Scan for the cell matching the given text and deliver its (x, y) coordinate at center. 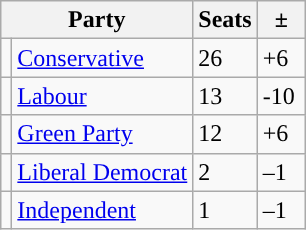
Liberal Democrat (102, 172)
Labour (102, 96)
-10 (281, 96)
12 (225, 134)
Green Party (102, 134)
13 (225, 96)
Seats (225, 20)
Conservative (102, 58)
26 (225, 58)
Independent (102, 210)
± (281, 20)
1 (225, 210)
2 (225, 172)
Party (97, 20)
